Pinpoint the cell where the given text exists, returning its [x, y] midpoint coordinate. 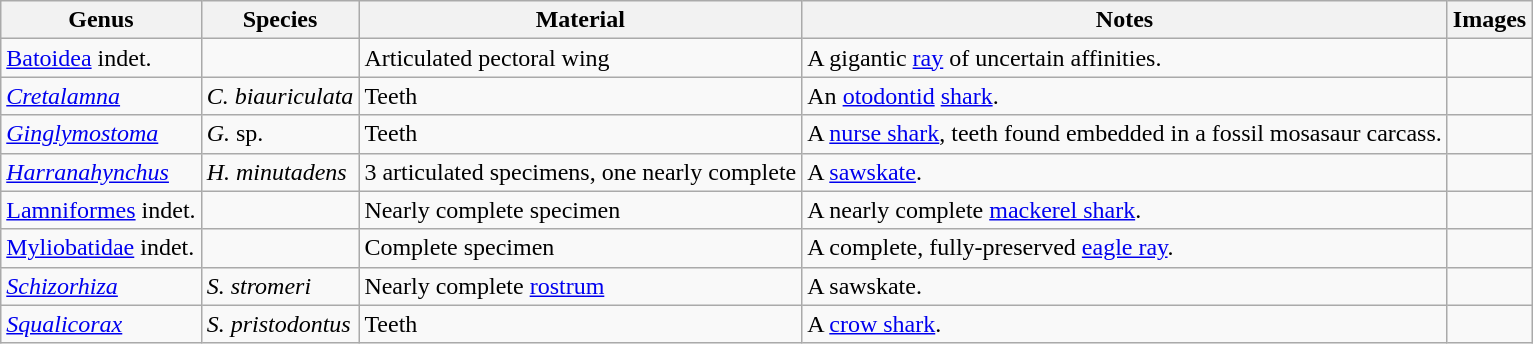
Nearly complete specimen [580, 210]
H. minutadens [280, 172]
S. stromeri [280, 286]
A nurse shark, teeth found embedded in a fossil mosasaur carcass. [1125, 134]
A complete, fully-preserved eagle ray. [1125, 248]
3 articulated specimens, one nearly complete [580, 172]
A nearly complete mackerel shark. [1125, 210]
A crow shark. [1125, 324]
Genus [101, 20]
Batoidea indet. [101, 58]
Squalicorax [101, 324]
Nearly complete rostrum [580, 286]
Harranahynchus [101, 172]
Myliobatidae indet. [101, 248]
Notes [1125, 20]
An otodontid shark. [1125, 96]
G. sp. [280, 134]
Material [580, 20]
Cretalamna [101, 96]
Schizorhiza [101, 286]
Complete specimen [580, 248]
A gigantic ray of uncertain affinities. [1125, 58]
C. biauriculata [280, 96]
Articulated pectoral wing [580, 58]
Species [280, 20]
Lamniformes indet. [101, 210]
S. pristodontus [280, 324]
Images [1489, 20]
Ginglymostoma [101, 134]
